Determine the (x, y) coordinate at the center of the cell enclosing the given text.  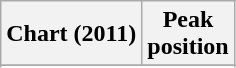
Chart (2011) (72, 34)
Peakposition (188, 34)
